Pinpoint the cell where the given text exists, returning its (x, y) midpoint coordinate. 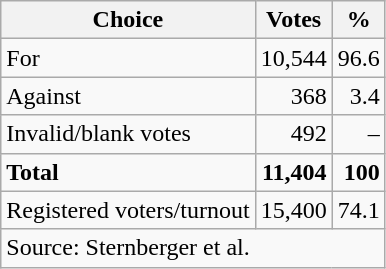
15,400 (294, 210)
492 (294, 134)
Total (128, 172)
Votes (294, 20)
3.4 (358, 96)
Registered voters/turnout (128, 210)
For (128, 58)
10,544 (294, 58)
96.6 (358, 58)
Choice (128, 20)
11,404 (294, 172)
Against (128, 96)
Source: Sternberger et al. (193, 248)
– (358, 134)
Invalid/blank votes (128, 134)
74.1 (358, 210)
100 (358, 172)
% (358, 20)
368 (294, 96)
